Return the [X, Y] coordinate for the center point of the cell that contains the specified text.  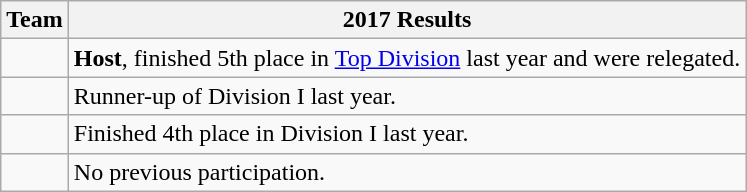
Finished 4th place in Division I last year. [406, 134]
Team [35, 20]
Runner-up of Division I last year. [406, 96]
2017 Results [406, 20]
Host, finished 5th place in Top Division last year and were relegated. [406, 58]
No previous participation. [406, 172]
